For the text-containing cell, return its midpoint in [X, Y] coordinate format. 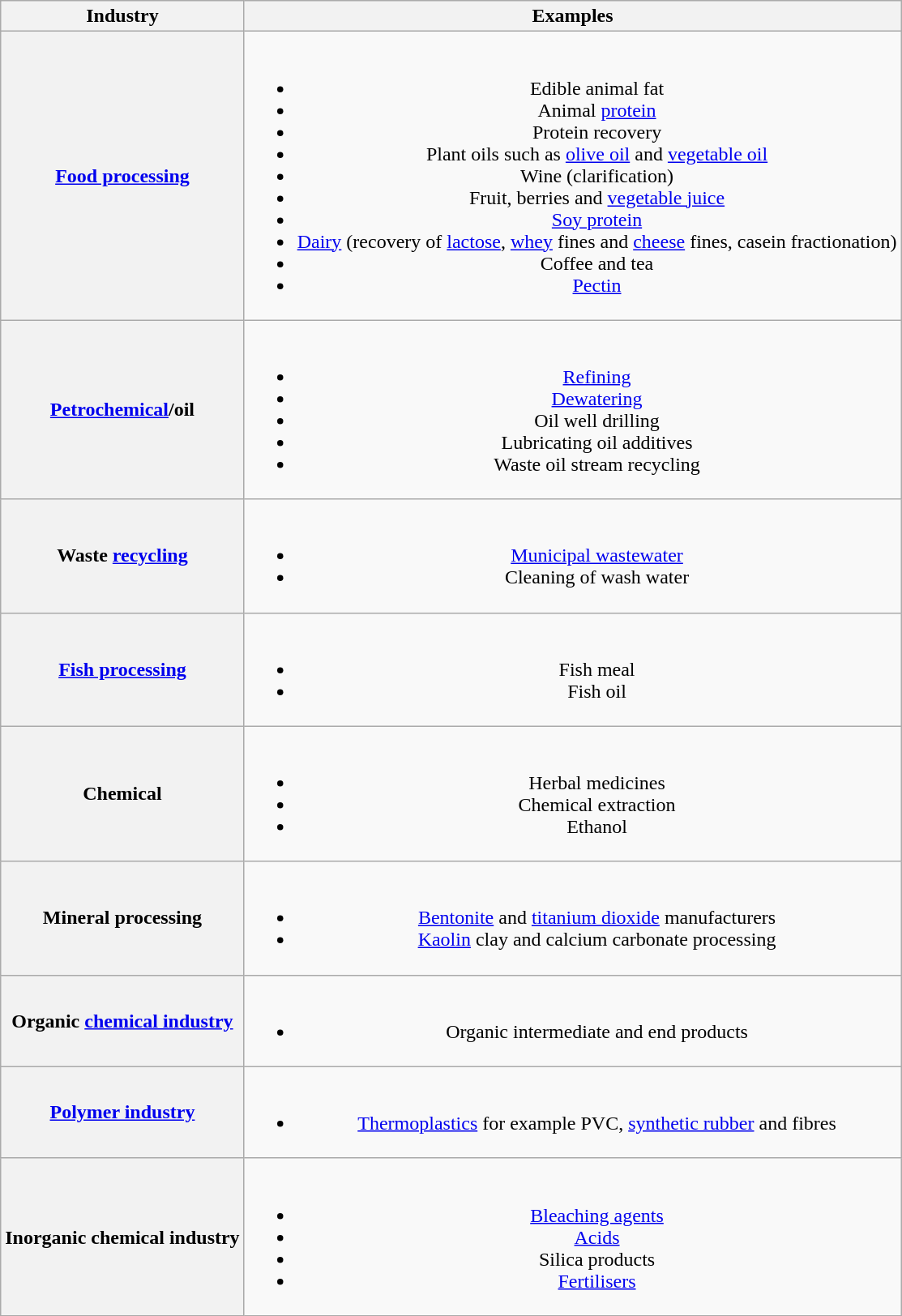
Bentonite and titanium dioxide manufacturersKaolin clay and calcium carbonate processing [572, 918]
Bleaching agentsAcidsSilica productsFertilisers [572, 1237]
RefiningDewateringOil well drillingLubricating oil additivesWaste oil stream recycling [572, 410]
Industry [122, 16]
Municipal wastewaterCleaning of wash water [572, 556]
Organic intermediate and end products [572, 1021]
Organic chemical industry [122, 1021]
Herbal medicinesChemical extractionEthanol [572, 794]
Waste recycling [122, 556]
Examples [572, 16]
Food processing [122, 176]
Polymer industry [122, 1112]
Petrochemical/oil [122, 410]
Fish processing [122, 669]
Mineral processing [122, 918]
Chemical [122, 794]
Thermoplastics for example PVC, synthetic rubber and fibres [572, 1112]
Inorganic chemical industry [122, 1237]
Fish mealFish oil [572, 669]
